Find where the given text appears and provide that cell's center as (X, Y) coordinate. 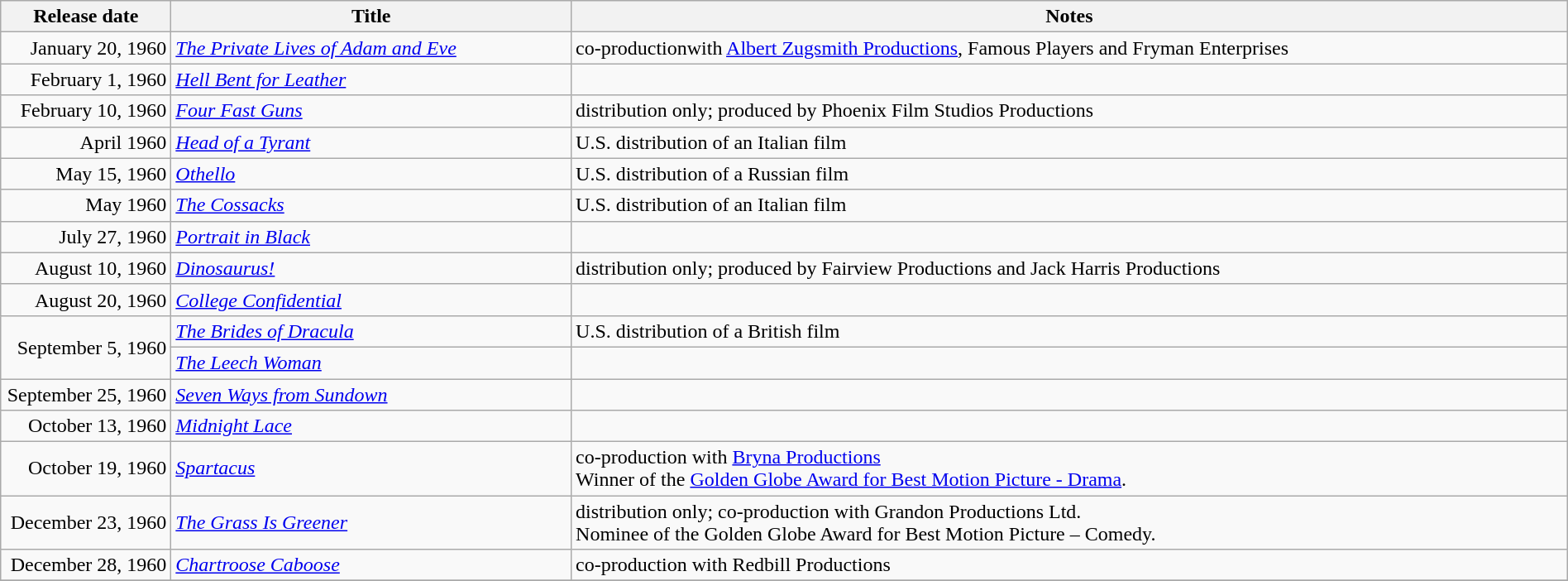
February 10, 1960 (86, 111)
co-production with Bryna ProductionsWinner of the Golden Globe Award for Best Motion Picture - Drama. (1070, 468)
February 1, 1960 (86, 79)
October 19, 1960 (86, 468)
April 1960 (86, 142)
December 28, 1960 (86, 565)
U.S. distribution of a Russian film (1070, 174)
Spartacus (371, 468)
co-production with Redbill Productions (1070, 565)
July 27, 1960 (86, 237)
Four Fast Guns (371, 111)
Hell Bent for Leather (371, 79)
May 15, 1960 (86, 174)
Notes (1070, 17)
Othello (371, 174)
co-productionwith Albert Zugsmith Productions, Famous Players and Fryman Enterprises (1070, 48)
Chartroose Caboose (371, 565)
Midnight Lace (371, 426)
Seven Ways from Sundown (371, 395)
U.S. distribution of a British film (1070, 331)
The Private Lives of Adam and Eve (371, 48)
Release date (86, 17)
October 13, 1960 (86, 426)
distribution only; co-production with Grandon Productions Ltd.Nominee of the Golden Globe Award for Best Motion Picture – Comedy. (1070, 523)
January 20, 1960 (86, 48)
Head of a Tyrant (371, 142)
August 20, 1960 (86, 300)
The Brides of Dracula (371, 331)
December 23, 1960 (86, 523)
September 5, 1960 (86, 347)
The Grass Is Greener (371, 523)
September 25, 1960 (86, 395)
August 10, 1960 (86, 268)
May 1960 (86, 205)
Title (371, 17)
Portrait in Black (371, 237)
distribution only; produced by Phoenix Film Studios Productions (1070, 111)
distribution only; produced by Fairview Productions and Jack Harris Productions (1070, 268)
College Confidential (371, 300)
The Leech Woman (371, 363)
Dinosaurus! (371, 268)
The Cossacks (371, 205)
